Pinpoint the cell where the given text exists, returning its (x, y) midpoint coordinate. 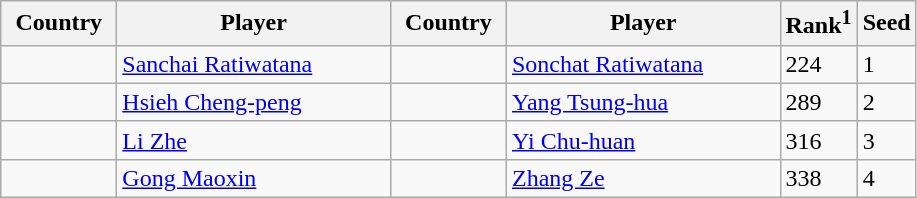
2 (886, 102)
Gong Maoxin (254, 178)
338 (818, 178)
289 (818, 102)
4 (886, 178)
3 (886, 140)
Rank1 (818, 24)
Yi Chu-huan (643, 140)
1 (886, 64)
Li Zhe (254, 140)
Sonchat Ratiwatana (643, 64)
316 (818, 140)
Seed (886, 24)
Sanchai Ratiwatana (254, 64)
Hsieh Cheng-peng (254, 102)
Zhang Ze (643, 178)
Yang Tsung-hua (643, 102)
224 (818, 64)
